For the text-containing cell, return its midpoint in [x, y] coordinate format. 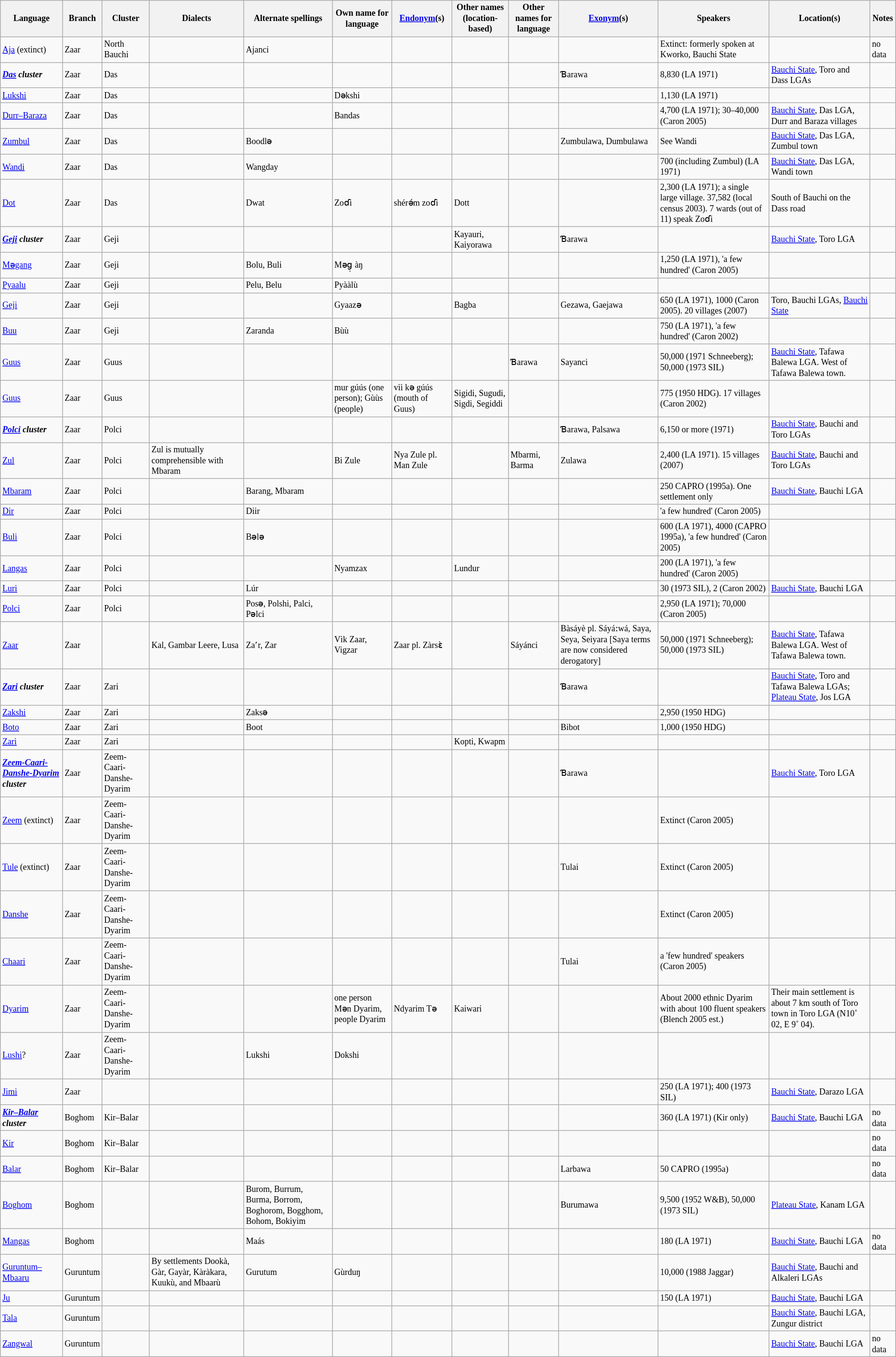
200 (LA 1971), 'a few hundred' (Caron 2005) [714, 568]
Chaari [31, 962]
9,500 (1952 W&B), 50,000 (1973 SIL) [714, 1205]
250 CAPRO (1995a). One settlement only [714, 491]
Langas [31, 568]
1,000 (1950 HDG) [714, 727]
Tule (extinct) [31, 867]
Kir–Balar cluster [31, 1117]
South of Bauchi on the Dass road [820, 203]
Bàsáyè pl. Sáyáːwá, Saya, Seya, Seiyara [Saya terms are now considered derogatory] [609, 645]
Bolu, Buli [288, 265]
'a few hundred' (Caron 2005) [714, 511]
Mәg̣ àŋ [363, 265]
Posә, Polshi, Palci, Pәlci [288, 609]
Zul is mutually comprehensible with Mbaram [197, 460]
250 (LA 1971); 400 (1973 SIL) [714, 1092]
Speakers [714, 19]
Language [31, 19]
Plateau State, Kanam LGA [820, 1205]
50 CAPRO (1995a) [714, 1169]
Location(s) [820, 19]
6,150 or more (1971) [714, 429]
2,400 (LA 1971). 15 villages (2007) [714, 460]
180 (LA 1971) [714, 1242]
Zoɗi [363, 203]
Own name for language [363, 19]
Zaʼr, Zar [288, 645]
Dәkshi [363, 95]
Mbaram [31, 491]
Nyamzax [363, 568]
Toro, Bauchi LGAs, Bauchi State [820, 306]
10,000 (1988 Jaggar) [714, 1273]
775 (1950 HDG). 17 villages (Caron 2002) [714, 398]
Vìk Zaar, Vigzar [363, 645]
4,700 (LA 1971); 30–40,000 (Caron 2005) [714, 115]
Sayanci [609, 362]
Larbawa [609, 1169]
Mangas [31, 1242]
Bùù [363, 331]
Wandi [31, 167]
Ju [31, 1298]
Notes [883, 19]
Zumbul [31, 141]
Mәgang [31, 265]
About 2000 ethnic Dyarim with about 100 fluent speakers (Blench 2005 est.) [714, 1009]
30 (1973 SIL), 2 (Caron 2002) [714, 589]
Exonym(s) [609, 19]
Kayauri, Kaiyorawa [480, 240]
Buu [31, 331]
Bauchi State, Toro and Dass LGAs [820, 75]
Dot [31, 203]
vìì kә gúús (mouth of Guus) [422, 398]
600 (LA 1971), 4000 (CAPRO 1995a), 'a few hundred' (Caron 2005) [714, 537]
Bibot [609, 727]
See Wandi [714, 141]
Bauchi State, Bauchi and Alkaleri LGAs [820, 1273]
Aja (extinct) [31, 50]
2,950 (LA 1971); 70,000 (Caron 2005) [714, 609]
Boto [31, 727]
Zeem (extinct) [31, 821]
750 (LA 1971), 'a few hundred' (Caron 2002) [714, 331]
Nya Zule pl. Man Zule [422, 460]
Durr–Baraza [31, 115]
Dokshi [363, 1055]
Zaar pl. Zàrsɛ̀ [422, 645]
Luri [31, 589]
Branch [82, 19]
Dott [480, 203]
700 (including Zumbul) (LA 1971) [714, 167]
Zakshi [31, 713]
Danshe [31, 914]
650 (LA 1971), 1000 (Caron 2005). 20 villages (2007) [714, 306]
Zulawa [609, 460]
Extinct: formerly spoken at Kworko, Bauchi State [714, 50]
Burumawa [609, 1205]
Gezawa, Gaejawa [609, 306]
Zeem-Caari-Danshe-Dyarim cluster [31, 773]
Gyaazә [363, 306]
Lundur [480, 568]
Buli [31, 537]
Lushi? [31, 1055]
Boot [288, 727]
Guruntum–Mbaaru [31, 1273]
Zul [31, 460]
Pyaalu [31, 285]
Gurutum [288, 1273]
Bauchi State, Das LGA, Durr and Baraza villages [820, 115]
Zaksә [288, 713]
Polci cluster [31, 429]
Bauchi State, Darazo LGA [820, 1092]
shérә́m zoɗi [422, 203]
Boodlә [288, 141]
Bandas [363, 115]
Dyarim [31, 1009]
2,300 (LA 1971); a single large village. 37,582 (local census 2003). 7 wards (out of 11) speak Zoɗi [714, 203]
Their main settlement is about 7 km south of Toro town in Toro LGA (N10˚ 02, E 9˚ 04). [820, 1009]
Gùrduŋ [363, 1273]
By settlements Dookà, Gàr, Gayàr, Kàràkara, Kuukù, and Mbaarù [197, 1273]
Maás [288, 1242]
Sigidi, Sugudi, Sigdi, Segiddi [480, 398]
Dialects [197, 19]
Wangday [288, 167]
Bagba [480, 306]
Dir [31, 511]
Endonym(s) [422, 19]
Zaranda [288, 331]
Ndyarim Tә [422, 1009]
Bi Zule [363, 460]
1,250 (LA 1971), 'a few hundred' (Caron 2005) [714, 265]
Balar [31, 1169]
North Bauchi [126, 50]
Geji cluster [31, 240]
Burom, Burrum, Burma, Borrom, Boghorom, Bogghom, Bohom, Bokiyim [288, 1205]
Diir [288, 511]
Pelu, Belu [288, 285]
Ajanci [288, 50]
Bәlә [288, 537]
8,830 (LA 1971) [714, 75]
Kir [31, 1143]
a 'few hundred' speakers (Caron 2005) [714, 962]
Bauchi State, Das LGA, Wandi town [820, 167]
1,130 (LA 1971) [714, 95]
one person Mәn Dyarim, people Dyarim [363, 1009]
mur gúús (one person); Gùùs (people) [363, 398]
Other names (location-based) [480, 19]
Zari cluster [31, 687]
Bauchi State, Bauchi LGA, Zungur district [820, 1318]
Bauchi State, Das LGA, Zumbul town [820, 141]
Cluster [126, 19]
Ɓarawa, Palsawa [609, 429]
Sáyánci [533, 645]
Other names for language [533, 19]
150 (LA 1971) [714, 1298]
Zangwal [31, 1344]
Tala [31, 1318]
Alternate spellings [288, 19]
360 (LA 1971) (Kir only) [714, 1117]
2,950 (1950 HDG) [714, 713]
Bauchi State, Toro and Tafawa Balewa LGAs; Plateau State, Jos LGA [820, 687]
Mbarmi, Barma [533, 460]
Lúr [288, 589]
Kaiwari [480, 1009]
Dwat [288, 203]
Jimi [31, 1092]
Pyààlù [363, 285]
Barang, Mbaram [288, 491]
Kal, Gambar Leere, Lusa [197, 645]
Das cluster [31, 75]
Zumbulawa, Dumbulawa [609, 141]
Kopti, Kwapm [480, 742]
